Identify which cell holds the provided text, then report its [x, y] central coordinate. 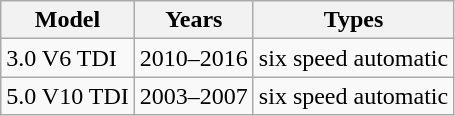
2003–2007 [194, 96]
Years [194, 20]
3.0 V6 TDI [68, 58]
Types [353, 20]
Model [68, 20]
2010–2016 [194, 58]
5.0 V10 TDI [68, 96]
